Capture the cell that displays the provided text and extract its (x, y) central coordinate. 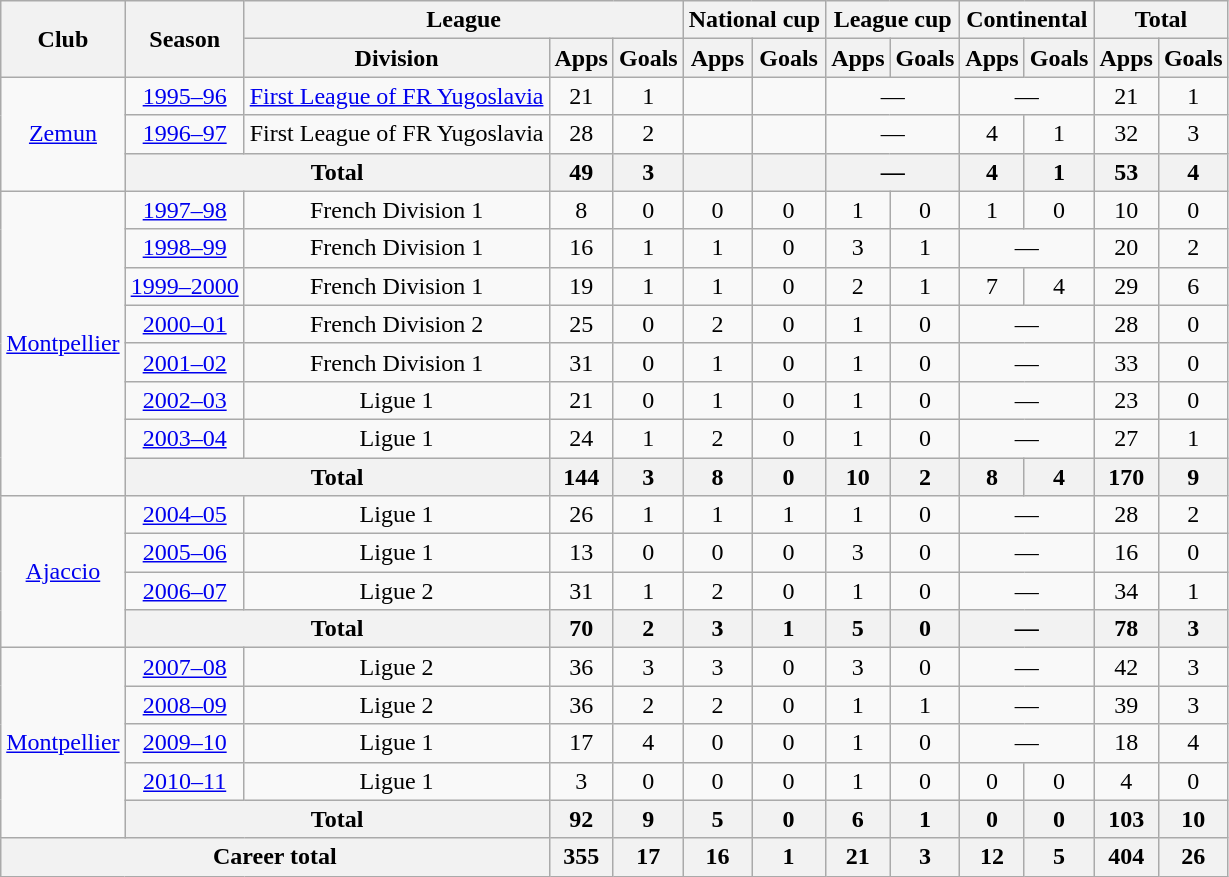
1998–99 (184, 248)
12 (992, 857)
18 (1126, 743)
19 (581, 286)
103 (1126, 819)
34 (1126, 591)
1999–2000 (184, 286)
53 (1126, 172)
70 (581, 629)
Season (184, 39)
2008–09 (184, 705)
2002–03 (184, 400)
2007–08 (184, 667)
1996–97 (184, 134)
25 (581, 324)
78 (1126, 629)
League cup (893, 20)
2003–04 (184, 438)
1995–96 (184, 96)
2006–07 (184, 591)
42 (1126, 667)
49 (581, 172)
2004–05 (184, 515)
2000–01 (184, 324)
32 (1126, 134)
7 (992, 286)
2010–11 (184, 781)
13 (581, 553)
355 (581, 857)
Club (63, 39)
National cup (754, 20)
Ajaccio (63, 572)
24 (581, 438)
2001–02 (184, 362)
20 (1126, 248)
23 (1126, 400)
1997–98 (184, 210)
27 (1126, 438)
39 (1126, 705)
170 (1126, 477)
Career total (275, 857)
2009–10 (184, 743)
29 (1126, 286)
Continental (1027, 20)
404 (1126, 857)
Division (396, 58)
144 (581, 477)
2005–06 (184, 553)
French Division 2 (396, 324)
92 (581, 819)
League (464, 20)
Zemun (63, 134)
33 (1126, 362)
